Output the [X, Y] coordinate of the center of the cell containing the given text.  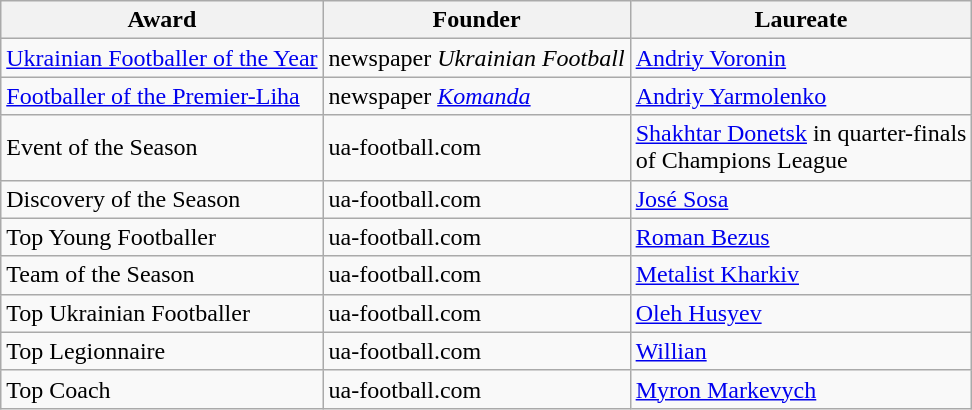
Willian [801, 351]
Laureate [801, 20]
Footballer of the Premier-Liha [162, 96]
Top Legionnaire [162, 351]
Discovery of the Season [162, 199]
Roman Bezus [801, 237]
Ukrainian Footballer of the Year [162, 58]
Award [162, 20]
Andriy Voronin [801, 58]
Myron Markevych [801, 389]
Top Ukrainian Footballer [162, 313]
José Sosa [801, 199]
newspaper Ukrainian Football [476, 58]
Shakhtar Donetsk in quarter-finals of Champions League [801, 148]
Top Coach [162, 389]
Founder [476, 20]
Oleh Husyev [801, 313]
Andriy Yarmolenko [801, 96]
Top Young Footballer [162, 237]
Metalist Kharkiv [801, 275]
Event of the Season [162, 148]
Team of the Season [162, 275]
newspaper Komanda [476, 96]
